Search for the cell housing the specified text and yield its [x, y] center coordinate. 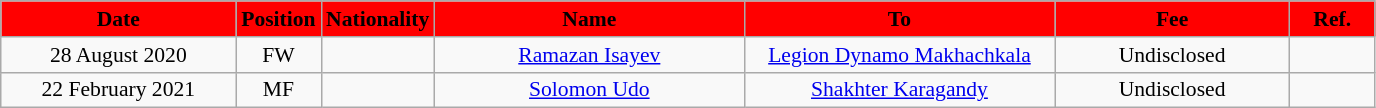
Name [589, 19]
Nationality [378, 19]
Solomon Udo [589, 90]
Ramazan Isayev [589, 55]
22 February 2021 [118, 90]
28 August 2020 [118, 55]
FW [278, 55]
Legion Dynamo Makhachkala [899, 55]
Position [278, 19]
Fee [1172, 19]
Date [118, 19]
MF [278, 90]
To [899, 19]
Shakhter Karagandy [899, 90]
Ref. [1332, 19]
